Search for the cell housing the specified text and yield its [X, Y] center coordinate. 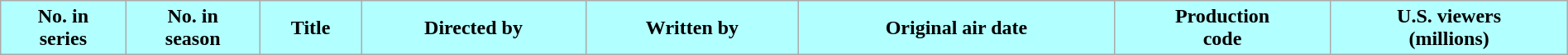
No. inseries [63, 28]
Title [310, 28]
Written by [692, 28]
Directed by [473, 28]
Productioncode [1222, 28]
Original air date [956, 28]
U.S. viewers(millions) [1449, 28]
No. inseason [193, 28]
